Provide the (X, Y) coordinate of the cell's center where the given text is located.  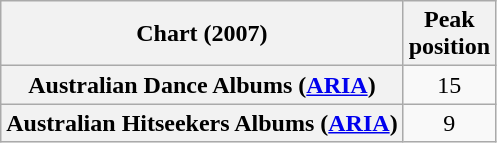
9 (449, 123)
Peakposition (449, 34)
15 (449, 85)
Chart (2007) (202, 34)
Australian Dance Albums (ARIA) (202, 85)
Australian Hitseekers Albums (ARIA) (202, 123)
